Return the [x, y] coordinate for the center point of the cell that contains the specified text.  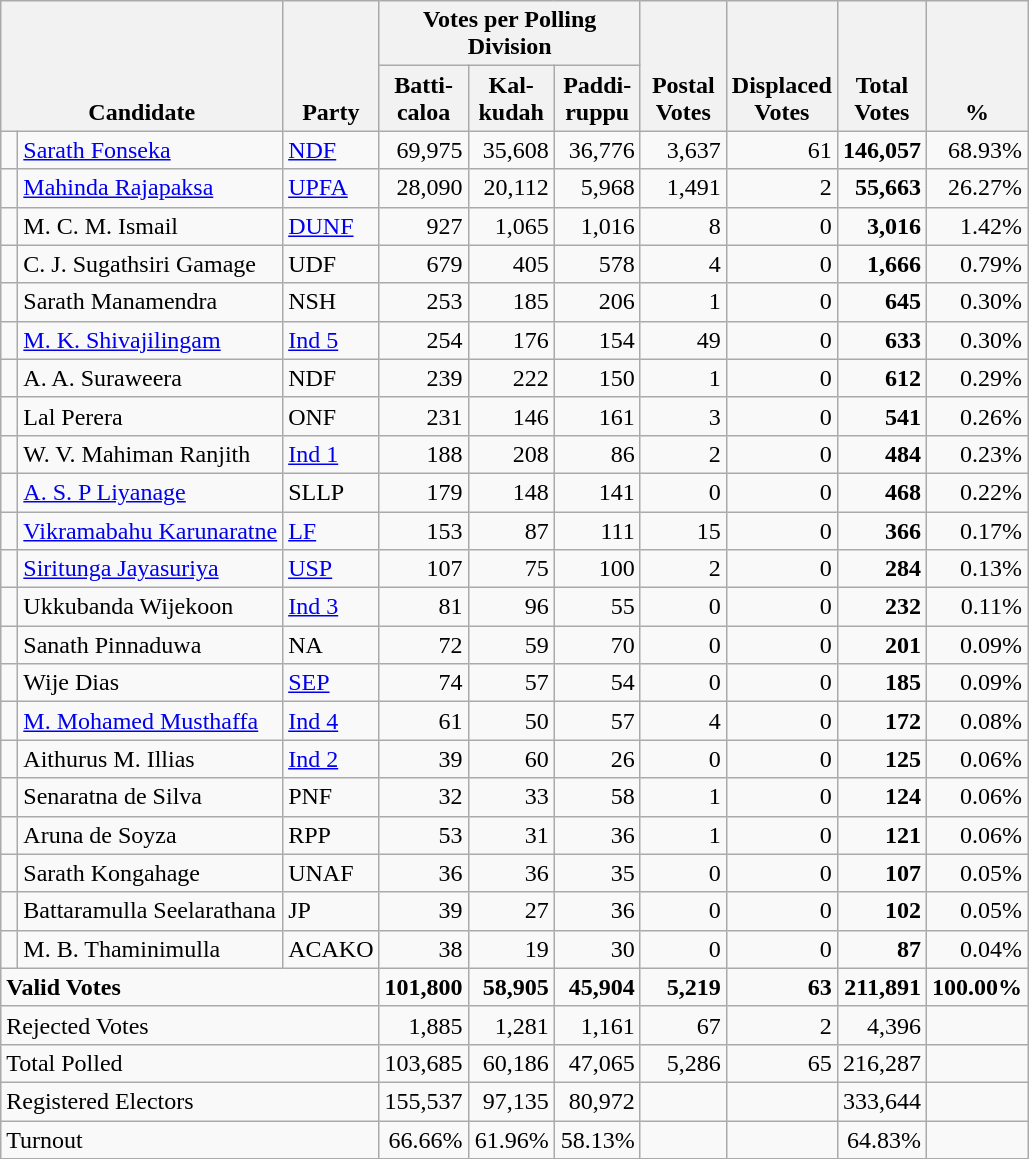
A. A. Suraweera [150, 378]
53 [424, 835]
102 [882, 911]
69,975 [424, 150]
111 [597, 531]
1,016 [597, 226]
31 [511, 835]
1,491 [683, 188]
927 [424, 226]
58,905 [511, 987]
633 [882, 340]
M. Mohamed Musthaffa [150, 721]
Batti-caloa [424, 98]
0.29% [976, 378]
3,637 [683, 150]
USP [331, 569]
Sarath Kongahage [150, 873]
125 [882, 759]
1,161 [597, 1025]
3,016 [882, 226]
121 [882, 835]
222 [511, 378]
254 [424, 340]
179 [424, 492]
59 [511, 645]
33 [511, 797]
3 [683, 416]
15 [683, 531]
Ind 5 [331, 340]
19 [511, 949]
UDF [331, 264]
A. S. P Liyanage [150, 492]
Votes per Polling Division [510, 34]
Sanath Pinnaduwa [150, 645]
86 [597, 454]
80,972 [597, 1101]
65 [782, 1063]
LF [331, 531]
Senaratna de Silva [150, 797]
Lal Perera [150, 416]
100 [597, 569]
146 [511, 416]
253 [424, 302]
124 [882, 797]
679 [424, 264]
Ind 1 [331, 454]
Total Votes [882, 66]
UPFA [331, 188]
SLLP [331, 492]
% [976, 66]
1.42% [976, 226]
NSH [331, 302]
58.13% [597, 1139]
Paddi-ruppu [597, 98]
55,663 [882, 188]
67 [683, 1025]
Vikramabahu Karunaratne [150, 531]
Valid Votes [190, 987]
Sarath Manamendra [150, 302]
Aithurus M. Illias [150, 759]
161 [597, 416]
1,281 [511, 1025]
155,537 [424, 1101]
38 [424, 949]
484 [882, 454]
201 [882, 645]
54 [597, 683]
DUNF [331, 226]
PNF [331, 797]
Battaramulla Seelarathana [150, 911]
0.23% [976, 454]
284 [882, 569]
Aruna de Soyza [150, 835]
UNAF [331, 873]
1,065 [511, 226]
50 [511, 721]
5,219 [683, 987]
5,286 [683, 1063]
Turnout [190, 1139]
75 [511, 569]
1,885 [424, 1025]
49 [683, 340]
0.26% [976, 416]
239 [424, 378]
45,904 [597, 987]
232 [882, 607]
32 [424, 797]
172 [882, 721]
141 [597, 492]
26 [597, 759]
ACAKO [331, 949]
148 [511, 492]
153 [424, 531]
72 [424, 645]
Mahinda Rajapaksa [150, 188]
0.04% [976, 949]
101,800 [424, 987]
0.13% [976, 569]
154 [597, 340]
C. J. Sugathsiri Gamage [150, 264]
146,057 [882, 150]
Candidate [142, 66]
0.79% [976, 264]
333,644 [882, 1101]
541 [882, 416]
M. K. Shivajilingam [150, 340]
Total Polled [190, 1063]
Party [331, 66]
206 [597, 302]
35,608 [511, 150]
150 [597, 378]
NA [331, 645]
Ind 4 [331, 721]
PostalVotes [683, 66]
0.22% [976, 492]
55 [597, 607]
405 [511, 264]
100.00% [976, 987]
216,287 [882, 1063]
4,396 [882, 1025]
63 [782, 987]
366 [882, 531]
30 [597, 949]
Rejected Votes [190, 1025]
231 [424, 416]
0.17% [976, 531]
RPP [331, 835]
SEP [331, 683]
103,685 [424, 1063]
468 [882, 492]
70 [597, 645]
5,968 [597, 188]
Registered Electors [190, 1101]
60,186 [511, 1063]
578 [597, 264]
Ind 3 [331, 607]
47,065 [597, 1063]
96 [511, 607]
Ukkubanda Wijekoon [150, 607]
Sarath Fonseka [150, 150]
28,090 [424, 188]
66.66% [424, 1139]
20,112 [511, 188]
64.83% [882, 1139]
35 [597, 873]
Siritunga Jayasuriya [150, 569]
612 [882, 378]
645 [882, 302]
W. V. Mahiman Ranjith [150, 454]
Kal-kudah [511, 98]
176 [511, 340]
1,666 [882, 264]
0.11% [976, 607]
188 [424, 454]
81 [424, 607]
26.27% [976, 188]
208 [511, 454]
97,135 [511, 1101]
27 [511, 911]
68.93% [976, 150]
8 [683, 226]
211,891 [882, 987]
M. B. Thaminimulla [150, 949]
58 [597, 797]
74 [424, 683]
Wije Dias [150, 683]
0.08% [976, 721]
60 [511, 759]
61.96% [511, 1139]
DisplacedVotes [782, 66]
36,776 [597, 150]
ONF [331, 416]
M. C. M. Ismail [150, 226]
Ind 2 [331, 759]
JP [331, 911]
